For the text-containing cell, return its midpoint in (X, Y) coordinate format. 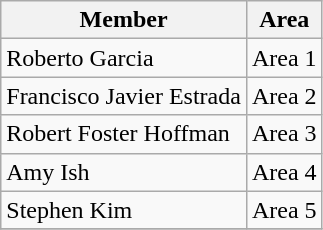
Amy Ish (124, 172)
Stephen Kim (124, 210)
Roberto Garcia (124, 58)
Area 4 (284, 172)
Area 3 (284, 134)
Francisco Javier Estrada (124, 96)
Member (124, 20)
Robert Foster Hoffman (124, 134)
Area (284, 20)
Area 5 (284, 210)
Area 1 (284, 58)
Area 2 (284, 96)
